For the text-containing cell, return its midpoint in (X, Y) coordinate format. 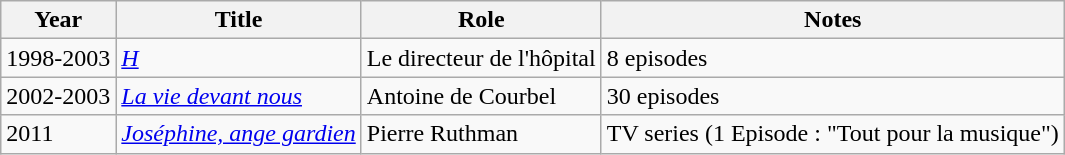
2011 (58, 134)
H (238, 58)
Role (481, 20)
8 episodes (832, 58)
Le directeur de l'hôpital (481, 58)
Title (238, 20)
2002-2003 (58, 96)
1998-2003 (58, 58)
TV series (1 Episode : "Tout pour la musique") (832, 134)
Pierre Ruthman (481, 134)
30 episodes (832, 96)
Year (58, 20)
La vie devant nous (238, 96)
Joséphine, ange gardien (238, 134)
Antoine de Courbel (481, 96)
Notes (832, 20)
